Pinpoint the cell where the given text exists, returning its (X, Y) midpoint coordinate. 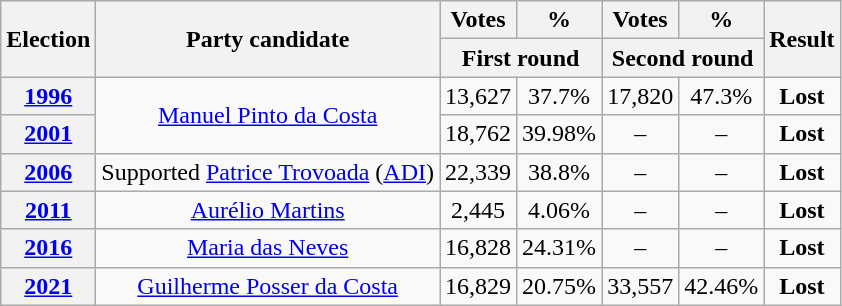
1996 (48, 96)
37.7% (560, 96)
2001 (48, 134)
2011 (48, 210)
2006 (48, 172)
13,627 (478, 96)
22,339 (478, 172)
4.06% (560, 210)
24.31% (560, 248)
Aurélio Martins (268, 210)
Election (48, 39)
Guilherme Posser da Costa (268, 286)
2,445 (478, 210)
Maria das Neves (268, 248)
33,557 (640, 286)
Supported Patrice Trovoada (ADI) (268, 172)
First round (521, 58)
2021 (48, 286)
Result (802, 39)
16,829 (478, 286)
Second round (683, 58)
42.46% (722, 286)
Party candidate (268, 39)
38.8% (560, 172)
20.75% (560, 286)
39.98% (560, 134)
Manuel Pinto da Costa (268, 115)
47.3% (722, 96)
17,820 (640, 96)
18,762 (478, 134)
2016 (48, 248)
16,828 (478, 248)
